Return (X, Y) of the center of cell containing provided text 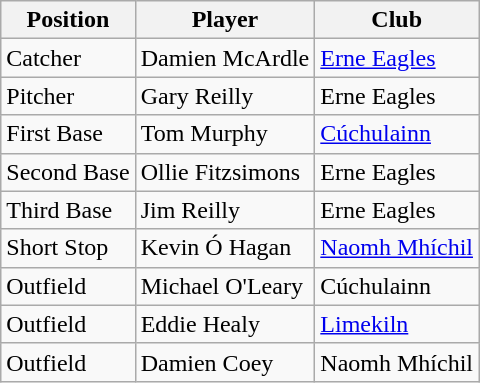
Tom Murphy (225, 134)
First Base (68, 134)
Gary Reilly (225, 96)
Michael O'Leary (225, 286)
Kevin Ó Hagan (225, 248)
Jim Reilly (225, 210)
Catcher (68, 58)
Limekiln (397, 324)
Short Stop (68, 248)
Ollie Fitzsimons (225, 172)
Player (225, 20)
Eddie Healy (225, 324)
Pitcher (68, 96)
Third Base (68, 210)
Damien Coey (225, 362)
Position (68, 20)
Club (397, 20)
Damien McArdle (225, 58)
Second Base (68, 172)
